Search for the cell housing the specified text and yield its [x, y] center coordinate. 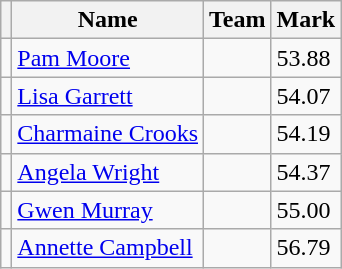
54.07 [306, 96]
Gwen Murray [108, 210]
Pam Moore [108, 58]
Mark [306, 20]
Charmaine Crooks [108, 134]
55.00 [306, 210]
56.79 [306, 248]
Team [238, 20]
54.37 [306, 172]
53.88 [306, 58]
Lisa Garrett [108, 96]
Annette Campbell [108, 248]
Name [108, 20]
Angela Wright [108, 172]
54.19 [306, 134]
